Locate the cell with the specified text and output its (X, Y) center coordinate. 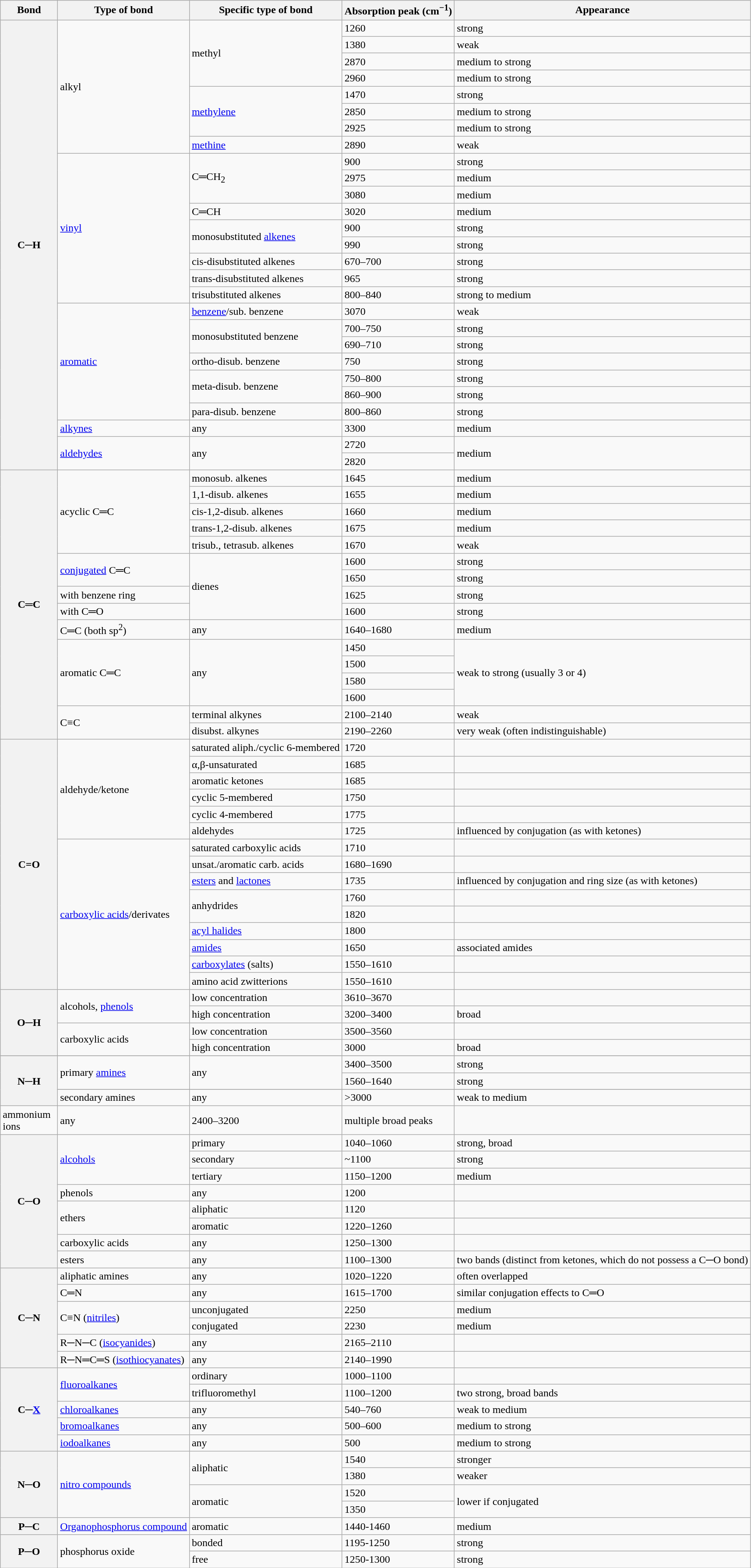
iodoalkanes (123, 1443)
1640–1680 (398, 630)
Type of bond (123, 11)
multiple broad peaks (398, 1120)
3080 (398, 195)
terminal alkynes (265, 714)
acyl halides (265, 931)
1150–1200 (398, 1176)
chloroalkanes (123, 1409)
N─O (29, 1484)
3500–3560 (398, 1031)
990 (398, 245)
free (265, 1559)
1735 (398, 881)
trifluoromethyl (265, 1393)
800–840 (398, 295)
cis-1,2-disub. alkenes (265, 511)
carboxylates (salts) (265, 964)
amino acid zwitterions (265, 981)
stronger (603, 1459)
alkyl (123, 86)
trisub., tetrasub. alkenes (265, 545)
amides (265, 948)
3200–3400 (398, 1014)
2190–2260 (398, 731)
saturated aliph./cyclic 6-membered (265, 747)
1100–1300 (398, 1259)
ethers (123, 1218)
influenced by conjugation (as with ketones) (603, 831)
700–750 (398, 328)
1800 (398, 931)
500 (398, 1443)
esters and lactones (265, 881)
1000–1100 (398, 1376)
2720 (398, 445)
methyl (265, 53)
1260 (398, 28)
2100–2140 (398, 714)
C═CH (265, 211)
cis-disubstituted alkenes (265, 261)
~1100 (398, 1159)
1200 (398, 1193)
aliphatic amines (123, 1276)
3000 (398, 1048)
1250-1300 (398, 1559)
3020 (398, 211)
C─H (29, 245)
two bands (distinct from ketones, which do not possess a C─O bond) (603, 1259)
3300 (398, 428)
Organophosphorus compound (123, 1526)
1615–1700 (398, 1293)
secondary amines (123, 1098)
1195-1250 (398, 1543)
1710 (398, 848)
methine (265, 145)
3070 (398, 311)
carboxylic acids/derivates (123, 914)
1660 (398, 511)
trans-1,2-disub. alkenes (265, 528)
C=O (29, 864)
750–800 (398, 378)
C═CH2 (265, 178)
phosphorus oxide (123, 1551)
2870 (398, 61)
aldehyde/ketone (123, 789)
1350 (398, 1509)
C─X (29, 1409)
1450 (398, 648)
2975 (398, 178)
associated amides (603, 948)
1725 (398, 831)
1250–1300 (398, 1243)
1625 (398, 595)
500–600 (398, 1426)
unsat./aromatic carb. acids (265, 864)
O─H (29, 1022)
similar conjugation effects to C═O (603, 1293)
ordinary (265, 1376)
unconjugated (265, 1310)
C─N (29, 1318)
1560–1640 (398, 1081)
alcohols, phenols (123, 1006)
1645 (398, 478)
2925 (398, 128)
secondary (265, 1159)
860–900 (398, 395)
P─O (29, 1551)
1820 (398, 914)
690–710 (398, 345)
very weak (often indistinguishable) (603, 731)
N─H (29, 1081)
saturated carboxylic acids (265, 848)
bromoalkanes (123, 1426)
often overlapped (603, 1276)
conjugated (265, 1326)
aromatic C═C (123, 673)
1655 (398, 495)
conjugated C═C (123, 570)
esters (123, 1259)
C≡C (123, 722)
R─N─C (isocyanides) (123, 1343)
1750 (398, 798)
with benzene ring (123, 595)
2850 (398, 112)
disubst. alkynes (265, 731)
weak to strong (usually 3 or 4) (603, 673)
influenced by conjugation and ring size (as with ketones) (603, 881)
1440-1460 (398, 1526)
C─O (29, 1201)
C≡N (nitriles) (123, 1318)
para-disub. benzene (265, 412)
2140–1990 (398, 1360)
1670 (398, 545)
benzene/sub. benzene (265, 311)
nitro compounds (123, 1484)
aromatic ketones (265, 781)
1120 (398, 1209)
C═C (both sp2) (123, 630)
2400–3200 (265, 1120)
cyclic 4-membered (265, 814)
R─N═C═S (isothiocyanates) (123, 1360)
Specific type of bond (265, 11)
vinyl (123, 229)
1540 (398, 1459)
670–700 (398, 261)
Appearance (603, 11)
weaker (603, 1476)
2890 (398, 145)
primary amines (123, 1073)
monosub. alkenes (265, 478)
two strong, broad bands (603, 1393)
1,1-disub. alkenes (265, 495)
1520 (398, 1493)
1040–1060 (398, 1143)
dienes (265, 586)
3610–3670 (398, 997)
1580 (398, 681)
phenols (123, 1193)
P─C (29, 1526)
2165–2110 (398, 1343)
methylene (265, 112)
2960 (398, 78)
540–760 (398, 1409)
1220–1260 (398, 1226)
1100–1200 (398, 1393)
1760 (398, 898)
1720 (398, 747)
>3000 (398, 1098)
strong, broad (603, 1143)
Absorption peak (cm−1) (398, 11)
trisubstituted alkenes (265, 295)
with C═O (123, 611)
monosubstituted alkenes (265, 236)
1675 (398, 528)
fluoroalkanes (123, 1385)
1020–1220 (398, 1276)
bonded (265, 1543)
2230 (398, 1326)
1470 (398, 95)
800–860 (398, 412)
1775 (398, 814)
C═C (29, 604)
2250 (398, 1310)
2820 (398, 462)
3400–3500 (398, 1064)
tertiary (265, 1176)
alcohols (123, 1159)
ortho-disub. benzene (265, 362)
965 (398, 278)
cyclic 5-membered (265, 798)
meta-disub. benzene (265, 387)
primary (265, 1143)
alkynes (123, 428)
monosubstituted benzene (265, 336)
ammonium ions (29, 1120)
lower if conjugated (603, 1501)
1500 (398, 664)
Bond (29, 11)
acyclic C═C (123, 511)
1680–1690 (398, 864)
trans-disubstituted alkenes (265, 278)
strong to medium (603, 295)
C═N (123, 1293)
anhydrides (265, 906)
750 (398, 362)
α,β-unsaturated (265, 765)
